For the text-containing cell, return its midpoint in [x, y] coordinate format. 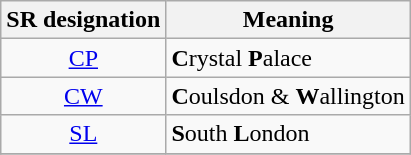
Meaning [288, 20]
CW [84, 96]
CP [84, 58]
Crystal Palace [288, 58]
South London [288, 134]
Coulsdon & Wallington [288, 96]
SR designation [84, 20]
SL [84, 134]
